Detect which cell encompasses the target text, then output its [x, y] center coordinate. 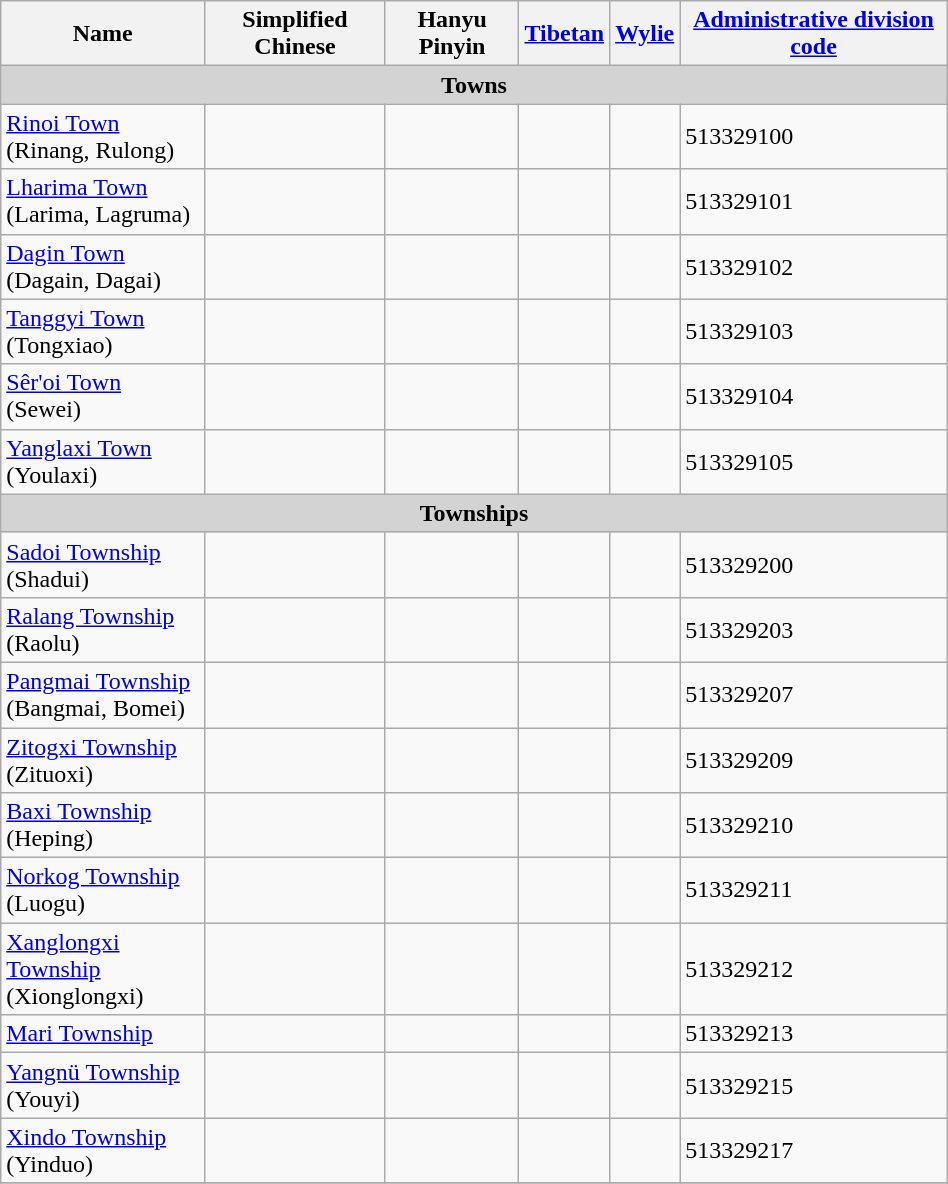
513329105 [814, 462]
513329213 [814, 1034]
Yanglaxi Town(Youlaxi) [103, 462]
513329210 [814, 826]
513329104 [814, 396]
Sadoi Township(Shadui) [103, 564]
Tanggyi Town(Tongxiao) [103, 332]
Xanglongxi Township(Xionglongxi) [103, 969]
Dagin Town(Dagain, Dagai) [103, 266]
Mari Township [103, 1034]
513329217 [814, 1150]
Administrative division code [814, 34]
513329212 [814, 969]
Name [103, 34]
Hanyu Pinyin [452, 34]
513329211 [814, 890]
Tibetan [564, 34]
Xindo Township(Yinduo) [103, 1150]
513329215 [814, 1086]
513329207 [814, 694]
Wylie [645, 34]
Pangmai Township(Bangmai, Bomei) [103, 694]
Townships [474, 513]
Zitogxi Township(Zituoxi) [103, 760]
Rinoi Town(Rinang, Rulong) [103, 136]
513329100 [814, 136]
513329103 [814, 332]
513329209 [814, 760]
513329102 [814, 266]
Yangnü Township(Youyi) [103, 1086]
Simplified Chinese [295, 34]
513329203 [814, 630]
Lharima Town(Larima, Lagruma) [103, 202]
513329200 [814, 564]
Ralang Township(Raolu) [103, 630]
513329101 [814, 202]
Towns [474, 85]
Sêr'oi Town(Sewei) [103, 396]
Baxi Township(Heping) [103, 826]
Norkog Township(Luogu) [103, 890]
